Capture the cell that displays the provided text and extract its [x, y] central coordinate. 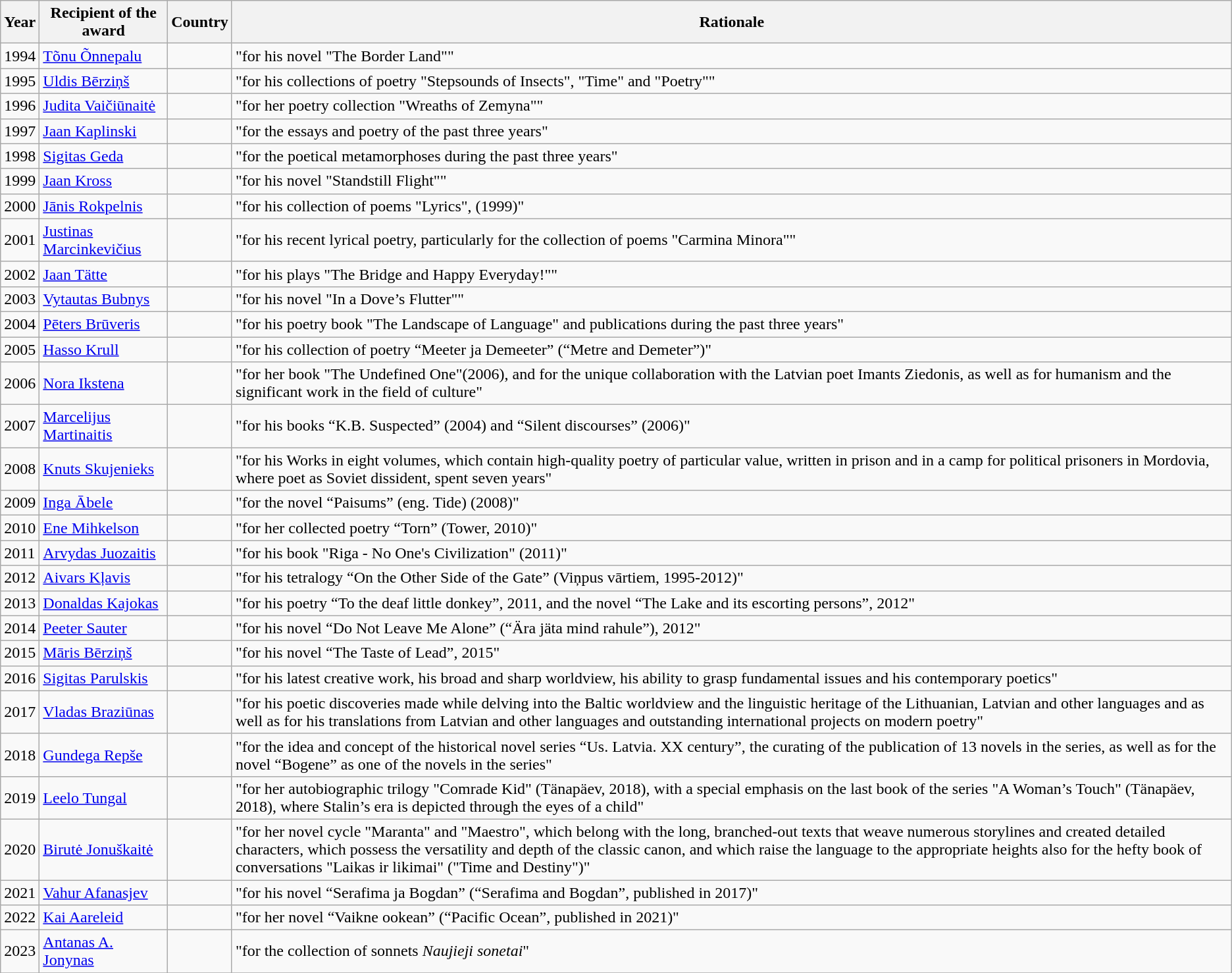
"for the novel “Paisums” (eng. Tide) (2008)" [732, 503]
"for his plays "The Bridge and Happy Everyday!"" [732, 274]
2016 [20, 678]
2020 [20, 849]
Pēters Brūveris [104, 324]
Country [200, 22]
Vladas Braziūnas [104, 712]
"for his poetry book "The Landscape of Language" and publications during the past three years" [732, 324]
"for his collection of poetry “Meeter ja Demeeter” (“Metre and Demeter”)" [732, 350]
Donaldas Kajokas [104, 603]
Vahur Afanasjev [104, 892]
2006 [20, 383]
2023 [20, 952]
1995 [20, 81]
1997 [20, 131]
"for the collection of sonnets Naujieji sonetai" [732, 952]
"for his novel "Standstill Flight"" [732, 181]
Māris Bērziņš [104, 653]
2011 [20, 553]
Jānis Rokpelnis [104, 206]
1996 [20, 106]
2005 [20, 350]
Jaan Kaplinski [104, 131]
2010 [20, 528]
"for his tetralogy “On the Other Side of the Gate” (Viņpus vārtiem, 1995-2012)" [732, 578]
Birutė Jonuškaitė [104, 849]
Inga Ābele [104, 503]
Judita Vaičiūnaitė [104, 106]
2022 [20, 918]
2021 [20, 892]
2015 [20, 653]
2002 [20, 274]
Arvydas Juozaitis [104, 553]
Jaan Tätte [104, 274]
2013 [20, 603]
2007 [20, 427]
"for his books “K.B. Suspected” (2004) and “Silent discourses” (2006)" [732, 427]
2003 [20, 299]
Gundega Repše [104, 754]
2009 [20, 503]
"for his novel “Do Not Leave Me Alone” (“Ära jäta mind rahule”), 2012" [732, 628]
2012 [20, 578]
"for his collection of poems "Lyrics", (1999)" [732, 206]
1994 [20, 56]
Tõnu Õnnepalu [104, 56]
"for his book "Riga - No One's Civilization" (2011)" [732, 553]
2017 [20, 712]
Sigitas Parulskis [104, 678]
Marcelijus Martinaitis [104, 427]
Peeter Sauter [104, 628]
Year [20, 22]
"for his latest creative work, his broad and sharp worldview, his ability to grasp fundamental issues and his contemporary poetics" [732, 678]
Antanas A. Jonynas [104, 952]
Recipient of the award [104, 22]
2008 [20, 469]
Justinas Marcinkevičius [104, 240]
Kai Aareleid [104, 918]
2001 [20, 240]
"for his collections of poetry "Stepsounds of Insects", "Time" and "Poetry"" [732, 81]
Uldis Bērziņš [104, 81]
2018 [20, 754]
Vytautas Bubnys [104, 299]
2000 [20, 206]
"for the essays and poetry of the past three years" [732, 131]
Aivars Kļavis [104, 578]
Ene Mihkelson [104, 528]
2019 [20, 798]
"for his poetry “To the deaf little donkey”, 2011, and the novel “The Lake and its escorting persons”, 2012" [732, 603]
"for his recent lyrical poetry, particularly for the collection of poems "Carmina Minora"" [732, 240]
1999 [20, 181]
"for her poetry collection "Wreaths of Zemyna"" [732, 106]
"for his novel “Serafima ja Bogdan” (“Serafima and Bogdan”, published in 2017)" [732, 892]
"for his novel "The Border Land"" [732, 56]
2004 [20, 324]
"for her novel “Vaikne ookean” (“Pacific Ocean”, published in 2021)" [732, 918]
1998 [20, 156]
"for the poetical metamorphoses during the past three years" [732, 156]
2014 [20, 628]
Sigitas Geda [104, 156]
Nora Ikstena [104, 383]
Rationale [732, 22]
Leelo Tungal [104, 798]
"for his novel "In a Dove’s Flutter"" [732, 299]
"for his novel “The Taste of Lead”, 2015" [732, 653]
Hasso Krull [104, 350]
"for her collected poetry “Torn” (Tower, 2010)" [732, 528]
Jaan Kross [104, 181]
Knuts Skujenieks [104, 469]
